Determine the [x, y] coordinate at the center of the cell enclosing the given text.  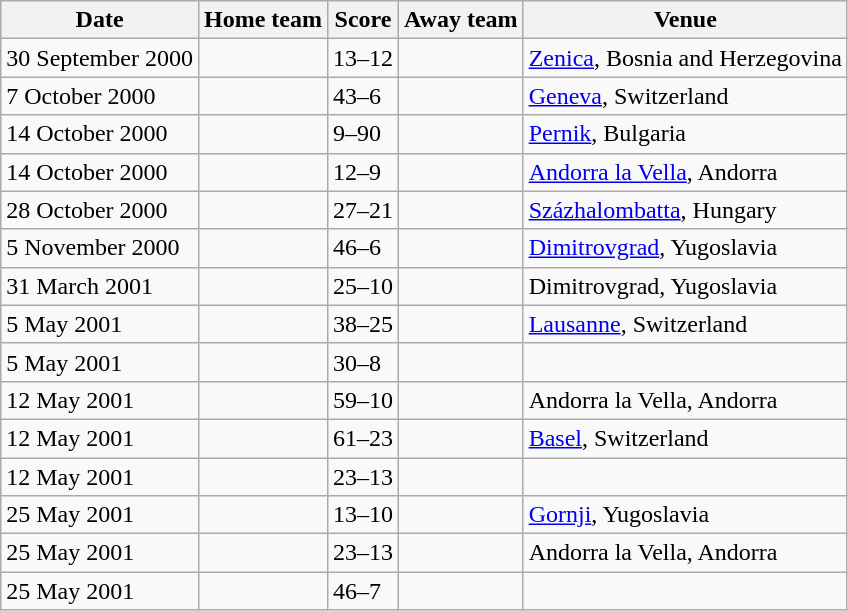
Date [100, 20]
Lausanne, Switzerland [685, 324]
Gornji, Yugoslavia [685, 515]
25–10 [362, 286]
46–6 [362, 248]
Away team [462, 20]
13–12 [362, 58]
9–90 [362, 134]
12–9 [362, 172]
28 October 2000 [100, 210]
30 September 2000 [100, 58]
46–7 [362, 591]
43–6 [362, 96]
30–8 [362, 362]
Százhalombatta, Hungary [685, 210]
7 October 2000 [100, 96]
Venue [685, 20]
Home team [262, 20]
Zenica, Bosnia and Herzegovina [685, 58]
38–25 [362, 324]
61–23 [362, 438]
13–10 [362, 515]
Geneva, Switzerland [685, 96]
31 March 2001 [100, 286]
27–21 [362, 210]
Score [362, 20]
5 November 2000 [100, 248]
Basel, Switzerland [685, 438]
Pernik, Bulgaria [685, 134]
59–10 [362, 400]
